Find where the given text appears and provide that cell's center as [x, y] coordinate. 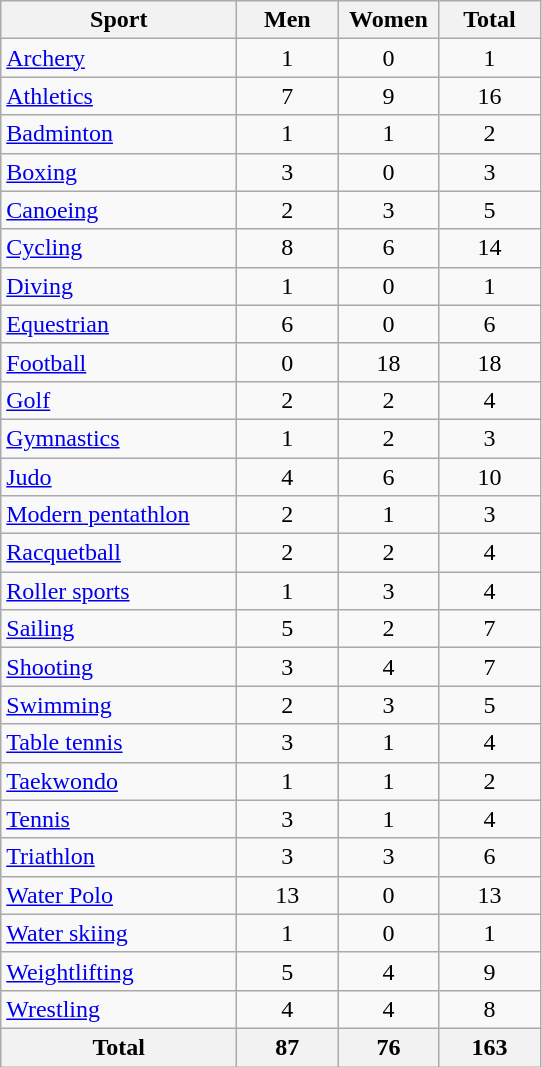
163 [490, 1047]
Canoeing [119, 210]
76 [388, 1047]
Weightlifting [119, 971]
Tennis [119, 819]
Judo [119, 477]
Taekwondo [119, 781]
Equestrian [119, 324]
Women [388, 20]
Water skiing [119, 933]
Athletics [119, 96]
Table tennis [119, 743]
Men [288, 20]
Diving [119, 286]
Modern pentathlon [119, 515]
Sailing [119, 629]
Triathlon [119, 857]
Roller sports [119, 591]
Cycling [119, 248]
10 [490, 477]
Golf [119, 400]
Wrestling [119, 1009]
Football [119, 362]
16 [490, 96]
Shooting [119, 667]
Archery [119, 58]
Badminton [119, 134]
Racquetball [119, 553]
87 [288, 1047]
Sport [119, 20]
14 [490, 248]
Gymnastics [119, 438]
Boxing [119, 172]
Water Polo [119, 895]
Swimming [119, 705]
